Capture the cell that displays the provided text and extract its [x, y] central coordinate. 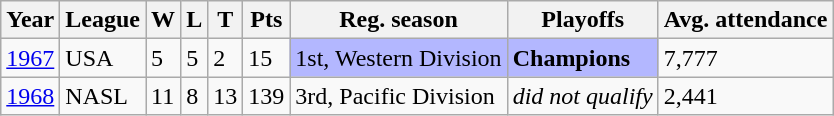
Avg. attendance [746, 20]
Playoffs [582, 20]
139 [266, 96]
2 [226, 58]
League [103, 20]
Reg. season [398, 20]
L [194, 20]
15 [266, 58]
USA [103, 58]
Pts [266, 20]
1st, Western Division [398, 58]
1967 [30, 58]
3rd, Pacific Division [398, 96]
1968 [30, 96]
W [164, 20]
T [226, 20]
7,777 [746, 58]
2,441 [746, 96]
Year [30, 20]
13 [226, 96]
NASL [103, 96]
Champions [582, 58]
11 [164, 96]
did not qualify [582, 96]
8 [194, 96]
